Detect which cell encompasses the target text, then output its (X, Y) center coordinate. 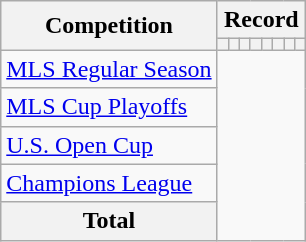
Champions League (109, 183)
MLS Cup Playoffs (109, 107)
Competition (109, 26)
MLS Regular Season (109, 69)
U.S. Open Cup (109, 145)
Total (109, 221)
Record (261, 20)
